Locate the cell with the specified text and output its (x, y) center coordinate. 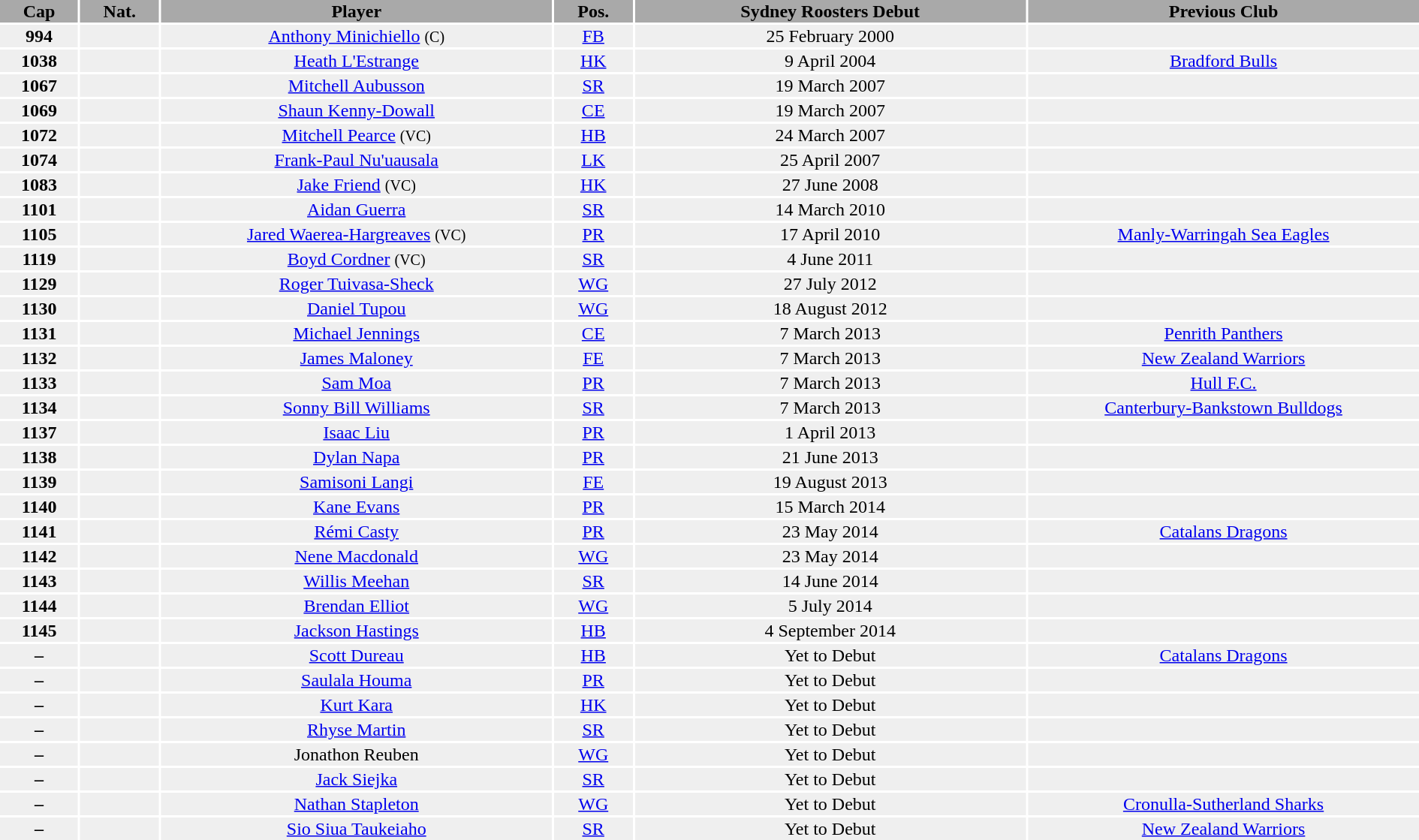
Frank-Paul Nu'uausala (356, 160)
Kurt Kara (356, 705)
4 September 2014 (830, 631)
1134 (39, 408)
Rémi Casty (356, 531)
Nathan Stapleton (356, 804)
1142 (39, 556)
1105 (39, 234)
5 July 2014 (830, 606)
1141 (39, 531)
1132 (39, 358)
Rhyse Martin (356, 730)
1 April 2013 (830, 432)
Mitchell Pearce (VC) (356, 135)
1133 (39, 383)
Heath L'Estrange (356, 61)
Anthony Minichiello (C) (356, 36)
Nat. (119, 11)
Kane Evans (356, 507)
James Maloney (356, 358)
Sonny Bill Williams (356, 408)
1072 (39, 135)
LK (593, 160)
1130 (39, 309)
19 August 2013 (830, 482)
Mitchell Aubusson (356, 86)
1137 (39, 432)
4 June 2011 (830, 259)
FB (593, 36)
Brendan Elliot (356, 606)
Penrith Panthers (1224, 333)
Shaun Kenny-Dowall (356, 110)
Jackson Hastings (356, 631)
1067 (39, 86)
14 March 2010 (830, 209)
Previous Club (1224, 11)
Hull F.C. (1224, 383)
1074 (39, 160)
Pos. (593, 11)
Boyd Cordner (VC) (356, 259)
25 April 2007 (830, 160)
1101 (39, 209)
Nene Macdonald (356, 556)
27 June 2008 (830, 185)
Aidan Guerra (356, 209)
Cronulla-Sutherland Sharks (1224, 804)
1139 (39, 482)
Sam Moa (356, 383)
Samisoni Langi (356, 482)
1138 (39, 457)
9 April 2004 (830, 61)
1140 (39, 507)
1069 (39, 110)
1119 (39, 259)
15 March 2014 (830, 507)
Daniel Tupou (356, 309)
Jonathon Reuben (356, 754)
Manly-Warringah Sea Eagles (1224, 234)
14 June 2014 (830, 581)
Scott Dureau (356, 655)
1145 (39, 631)
27 July 2012 (830, 284)
Canterbury-Bankstown Bulldogs (1224, 408)
21 June 2013 (830, 457)
Jake Friend (VC) (356, 185)
1144 (39, 606)
1131 (39, 333)
Jared Waerea-Hargreaves (VC) (356, 234)
Roger Tuivasa-Sheck (356, 284)
Dylan Napa (356, 457)
Isaac Liu (356, 432)
1083 (39, 185)
1038 (39, 61)
18 August 2012 (830, 309)
Cap (39, 11)
17 April 2010 (830, 234)
994 (39, 36)
Saulala Houma (356, 680)
1129 (39, 284)
Michael Jennings (356, 333)
24 March 2007 (830, 135)
Player (356, 11)
Sydney Roosters Debut (830, 11)
Bradford Bulls (1224, 61)
Willis Meehan (356, 581)
Sio Siua Taukeiaho (356, 829)
25 February 2000 (830, 36)
1143 (39, 581)
Jack Siejka (356, 779)
